For the text-containing cell, return its midpoint in [x, y] coordinate format. 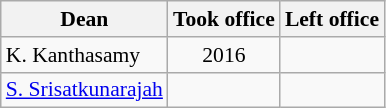
Left office [332, 19]
Took office [224, 19]
Dean [84, 19]
S. Srisatkunarajah [84, 90]
2016 [224, 55]
K. Kanthasamy [84, 55]
